Extract the (x, y) coordinate from the center of the cell holding the provided text.  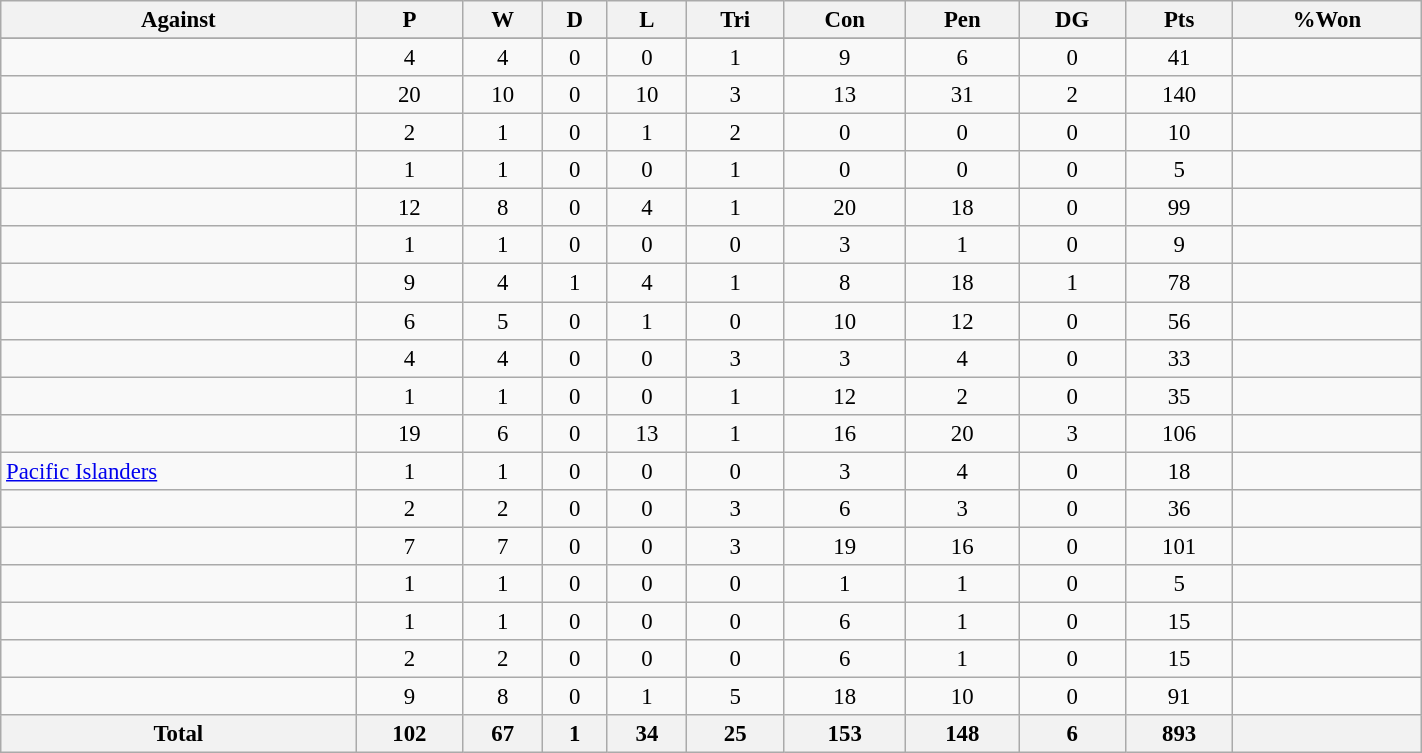
91 (1180, 697)
41 (1180, 58)
L (647, 20)
P (410, 20)
102 (410, 734)
56 (1180, 321)
34 (647, 734)
893 (1180, 734)
Against (178, 20)
Pacific Islanders (178, 471)
D (576, 20)
140 (1180, 95)
31 (962, 95)
Pen (962, 20)
Tri (736, 20)
148 (962, 734)
Total (178, 734)
33 (1180, 358)
Con (845, 20)
DG (1072, 20)
99 (1180, 208)
Pts (1180, 20)
W (503, 20)
153 (845, 734)
78 (1180, 283)
106 (1180, 433)
35 (1180, 396)
25 (736, 734)
36 (1180, 509)
67 (503, 734)
%Won (1328, 20)
101 (1180, 546)
